Determine the (X, Y) coordinate at the center of the cell enclosing the given text.  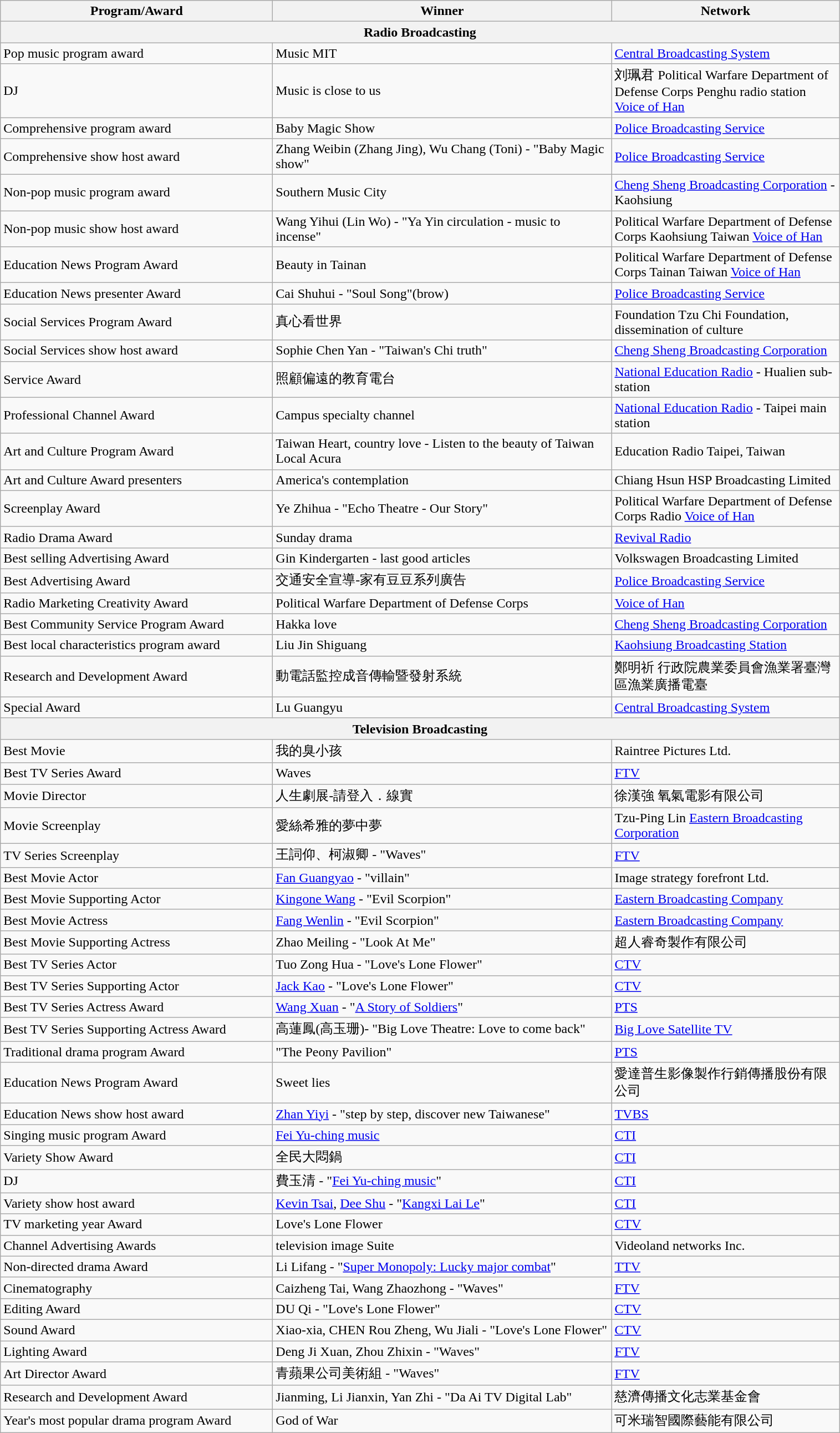
TV Series Screenplay (136, 855)
Revival Radio (725, 537)
National Education Radio - Taipei main station (725, 415)
Tzu-Ping Lin Eastern Broadcasting Corporation (725, 826)
Music MIT (442, 53)
Chiang Hsun HSP Broadcasting Limited (725, 480)
Movie Screenplay (136, 826)
Big Love Satellite TV (725, 1030)
Television Broadcasting (420, 728)
Art Director Award (136, 1374)
Cai Shuhui - "Soul Song"(brow) (442, 293)
Best TV Series Supporting Actor (136, 986)
DU Qi - "Love's Lone Flower" (442, 1309)
God of War (442, 1421)
Gin Kindergarten - last good articles (442, 558)
Art and Culture Program Award (136, 452)
Foundation Tzu Chi Foundation, dissemination of culture (725, 322)
Social Services Program Award (136, 322)
Zhan Yiyi - "step by step, discover new Taiwanese" (442, 1114)
Caizheng Tai, Wang Zhaozhong - "Waves" (442, 1288)
Best selling Advertising Award (136, 558)
Fang Wenlin - "Evil Scorpion" (442, 920)
Zhao Meiling - "Look At Me" (442, 942)
Kevin Tsai, Dee Shu - "Kangxi Lai Le" (442, 1203)
Hakka love (442, 624)
動電話監控成音傳輸暨發射系統 (442, 676)
Best TV Series Award (136, 773)
Singing music program Award (136, 1135)
Political Warfare Department of Defense Corps (442, 603)
Radio Marketing Creativity Award (136, 603)
Channel Advertising Awards (136, 1245)
America's contemplation (442, 480)
Best local characteristics program award (136, 645)
Social Services show host award (136, 351)
Art and Culture Award presenters (136, 480)
鄭明祈 行政院農業委員會漁業署臺灣區漁業廣播電臺 (725, 676)
Beauty in Tainan (442, 265)
Political Warfare Department of Defense Corps Tainan Taiwan Voice of Han (725, 265)
Voice of Han (725, 603)
人生劇展-請登入．線實 (442, 796)
Best Advertising Award (136, 580)
青蘋果公司美術組 - "Waves" (442, 1374)
王詞仰、柯淑卿 - "Waves" (442, 855)
Southern Music City (442, 193)
Fei Yu-ching music (442, 1135)
Winner (442, 11)
Comprehensive show host award (136, 156)
Sophie Chen Yan - "Taiwan's Chi truth" (442, 351)
Best Community Service Program Award (136, 624)
Pop music program award (136, 53)
Baby Magic Show (442, 128)
交通安全宣導-家有豆豆系列廣告 (442, 580)
TV marketing year Award (136, 1224)
Editing Award (136, 1309)
Best Movie Supporting Actress (136, 942)
我的臭小孩 (442, 751)
Cinematography (136, 1288)
Ye Zhihua - "Echo Theatre - Our Story" (442, 508)
Cheng Sheng Broadcasting Corporation - Kaohsiung (725, 193)
Radio Broadcasting (420, 32)
Comprehensive program award (136, 128)
照顧偏遠的教育電台 (442, 379)
真心看世界 (442, 322)
愛絲希雅的夢中夢 (442, 826)
Love's Lone Flower (442, 1224)
Videoland networks Inc. (725, 1245)
徐漢強 氧氣電影有限公司 (725, 796)
費玉清 - "Fei Yu-ching music" (442, 1182)
Xiao-xia, CHEN Rou Zheng, Wu Jiali - "Love's Lone Flower" (442, 1330)
Variety Show Award (136, 1157)
TVBS (725, 1114)
Service Award (136, 379)
Taiwan Heart, country love - Listen to the beauty of Taiwan Local Acura (442, 452)
Special Award (136, 707)
Non-pop music program award (136, 193)
Kaohsiung Broadcasting Station (725, 645)
Screenplay Award (136, 508)
Jianming, Li Jianxin, Yan Zhi - "Da Ai TV Digital Lab" (442, 1397)
Radio Drama Award (136, 537)
Network (725, 11)
Best Movie (136, 751)
Best TV Series Actress Award (136, 1007)
Deng Ji Xuan, Zhou Zhixin - "Waves" (442, 1351)
Fan Guangyao - "villain" (442, 878)
Variety show host award (136, 1203)
Raintree Pictures Ltd. (725, 751)
Professional Channel Award (136, 415)
Lighting Award (136, 1351)
Tuo Zong Hua - "Love's Lone Flower" (442, 965)
Li Lifang - "Super Monopoly: Lucky major combat" (442, 1267)
Best TV Series Supporting Actress Award (136, 1030)
Non-pop music show host award (136, 229)
高蓮鳳(高玉珊)- "Big Love Theatre: Love to come back" (442, 1030)
刘珮君 Political Warfare Department of Defense Corps Penghu radio station Voice of Han (725, 91)
Music is close to us (442, 91)
"The Peony Pavilion" (442, 1052)
Sound Award (136, 1330)
Waves (442, 773)
Best Movie Actor (136, 878)
Wang Yihui (Lin Wo) - "Ya Yin circulation - music to incense" (442, 229)
TTV (725, 1267)
超人睿奇製作有限公司 (725, 942)
慈濟傳播文化志業基金會 (725, 1397)
Image strategy forefront Ltd. (725, 878)
Best Movie Actress (136, 920)
Sweet lies (442, 1083)
Best Movie Supporting Actor (136, 899)
Movie Director (136, 796)
可米瑞智國際藝能有限公司 (725, 1421)
Traditional drama program Award (136, 1052)
Kingone Wang - "Evil Scorpion" (442, 899)
Sunday drama (442, 537)
Program/Award (136, 11)
Non-directed drama Award (136, 1267)
Zhang Weibin (Zhang Jing), Wu Chang (Toni) - "Baby Magic show" (442, 156)
Jack Kao - "Love's Lone Flower" (442, 986)
Lu Guangyu (442, 707)
National Education Radio - Hualien sub-station (725, 379)
全民大悶鍋 (442, 1157)
Education Radio Taipei, Taiwan (725, 452)
愛達普生影像製作行銷傳播股份有限公司 (725, 1083)
Political Warfare Department of Defense Corps Kaohsiung Taiwan Voice of Han (725, 229)
Year's most popular drama program Award (136, 1421)
Wang Xuan - "A Story of Soldiers" (442, 1007)
Education News show host award (136, 1114)
Liu Jin Shiguang (442, 645)
Campus specialty channel (442, 415)
Volkswagen Broadcasting Limited (725, 558)
television image Suite (442, 1245)
Education News presenter Award (136, 293)
Best TV Series Actor (136, 965)
Political Warfare Department of Defense Corps Radio Voice of Han (725, 508)
